Return the (x, y) coordinate for the center point of the cell that contains the specified text.  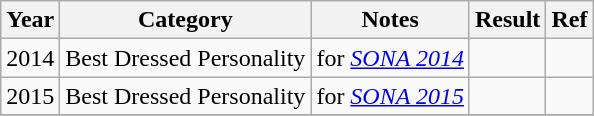
Year (30, 20)
Result (507, 20)
2015 (30, 96)
2014 (30, 58)
Notes (390, 20)
for SONA 2015 (390, 96)
Ref (570, 20)
for SONA 2014 (390, 58)
Category (186, 20)
